Detect which cell encompasses the target text, then output its [x, y] center coordinate. 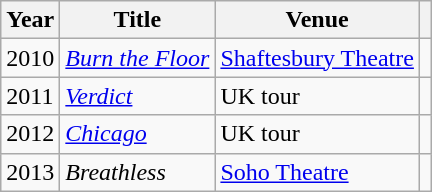
Year [30, 20]
2012 [30, 134]
Venue [318, 20]
2013 [30, 172]
Breathless [138, 172]
Verdict [138, 96]
Title [138, 20]
Burn the Floor [138, 58]
Shaftesbury Theatre [318, 58]
Chicago [138, 134]
2010 [30, 58]
2011 [30, 96]
Soho Theatre [318, 172]
